Return the (x, y) coordinate for the center point of the cell that contains the specified text.  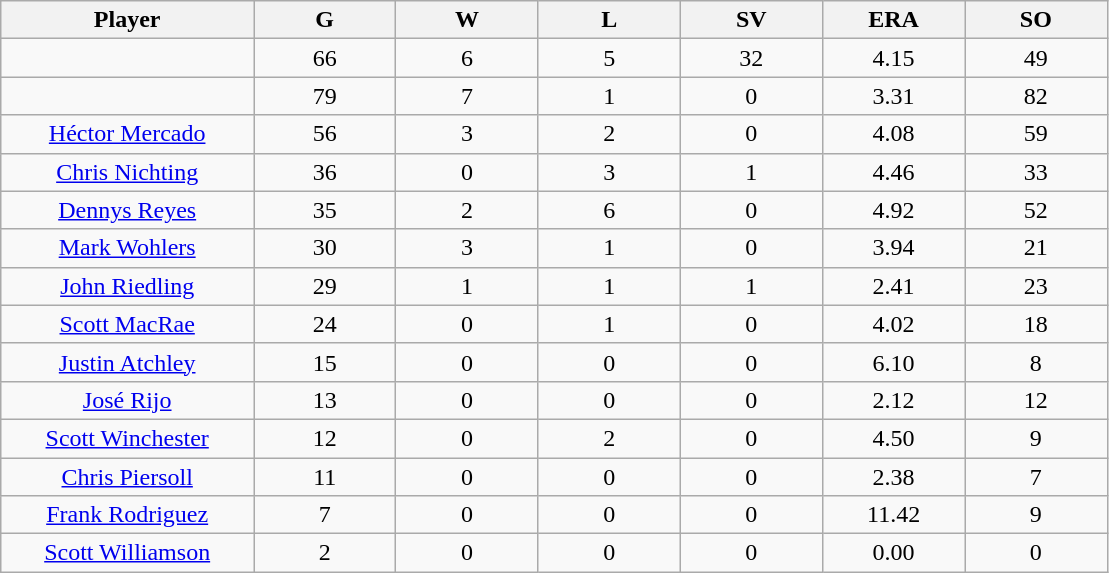
SO (1036, 20)
4.46 (893, 172)
John Riedling (128, 286)
Player (128, 20)
18 (1036, 324)
L (609, 20)
36 (325, 172)
21 (1036, 248)
33 (1036, 172)
3.94 (893, 248)
5 (609, 58)
4.50 (893, 438)
Scott Williamson (128, 553)
23 (1036, 286)
ERA (893, 20)
Justin Atchley (128, 362)
José Rijo (128, 400)
Mark Wohlers (128, 248)
0.00 (893, 553)
15 (325, 362)
59 (1036, 134)
2.41 (893, 286)
Chris Nichting (128, 172)
79 (325, 96)
2.38 (893, 477)
8 (1036, 362)
49 (1036, 58)
24 (325, 324)
11.42 (893, 515)
4.92 (893, 210)
SV (751, 20)
Scott MacRae (128, 324)
Chris Piersoll (128, 477)
82 (1036, 96)
4.08 (893, 134)
4.02 (893, 324)
29 (325, 286)
Dennys Reyes (128, 210)
G (325, 20)
11 (325, 477)
2.12 (893, 400)
3.31 (893, 96)
35 (325, 210)
52 (1036, 210)
Scott Winchester (128, 438)
66 (325, 58)
6.10 (893, 362)
4.15 (893, 58)
Héctor Mercado (128, 134)
13 (325, 400)
30 (325, 248)
56 (325, 134)
Frank Rodriguez (128, 515)
32 (751, 58)
W (467, 20)
